Scan for the cell matching the given text and deliver its [x, y] coordinate at center. 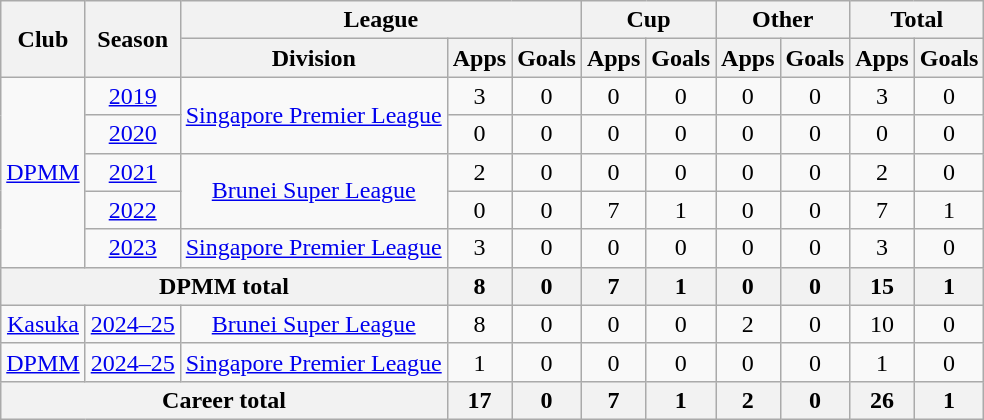
15 [882, 286]
Kasuka [43, 324]
Season [132, 39]
26 [882, 400]
2020 [132, 134]
10 [882, 324]
17 [479, 400]
2021 [132, 172]
Total [917, 20]
2019 [132, 96]
Career total [224, 400]
DPMM total [224, 286]
Cup [648, 20]
Division [314, 58]
Club [43, 39]
League [380, 20]
2023 [132, 248]
2022 [132, 210]
Other [783, 20]
